Search for the cell housing the specified text and yield its [X, Y] center coordinate. 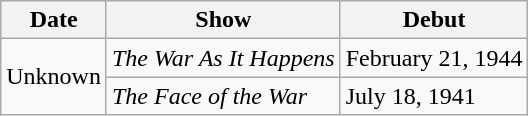
Unknown [54, 77]
Show [223, 20]
Debut [434, 20]
July 18, 1941 [434, 96]
The Face of the War [223, 96]
Date [54, 20]
February 21, 1944 [434, 58]
The War As It Happens [223, 58]
